Pinpoint the cell where the given text exists, returning its (x, y) midpoint coordinate. 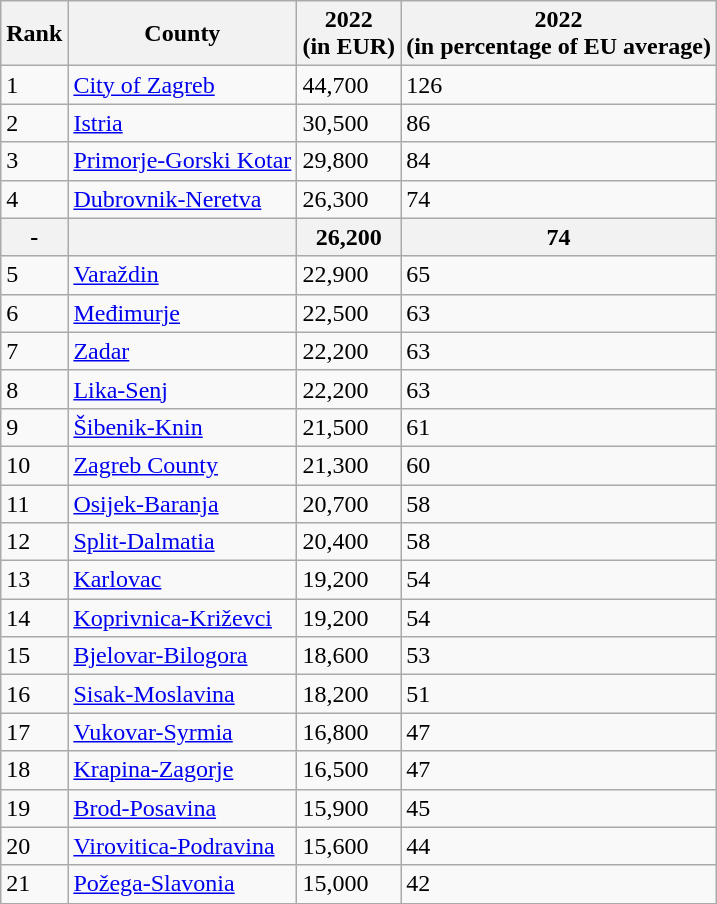
61 (559, 427)
2022 (in EUR) (349, 34)
18,600 (349, 656)
City of Zagreb (182, 85)
65 (559, 275)
13 (34, 580)
Karlovac (182, 580)
5 (34, 275)
Osijek-Baranja (182, 503)
Međimurje (182, 313)
Vukovar-Syrmia (182, 732)
11 (34, 503)
20 (34, 846)
12 (34, 542)
51 (559, 694)
Varaždin (182, 275)
17 (34, 732)
Istria (182, 123)
30,500 (349, 123)
14 (34, 618)
Koprivnica-Križevci (182, 618)
44,700 (349, 85)
20,400 (349, 542)
22,900 (349, 275)
15 (34, 656)
20,700 (349, 503)
Brod-Posavina (182, 808)
16,800 (349, 732)
2 (34, 123)
Virovitica-Podravina (182, 846)
21,500 (349, 427)
Rank (34, 34)
21 (34, 884)
84 (559, 161)
126 (559, 85)
26,300 (349, 199)
86 (559, 123)
19 (34, 808)
Sisak-Moslavina (182, 694)
Bjelovar-Bilogora (182, 656)
15,600 (349, 846)
6 (34, 313)
4 (34, 199)
16,500 (349, 770)
Šibenik-Knin (182, 427)
16 (34, 694)
Požega-Slavonia (182, 884)
10 (34, 465)
2022 (in percentage of EU average) (559, 34)
45 (559, 808)
53 (559, 656)
Dubrovnik-Neretva (182, 199)
Primorje-Gorski Kotar (182, 161)
15,000 (349, 884)
3 (34, 161)
Split-Dalmatia (182, 542)
15,900 (349, 808)
26,200 (349, 237)
9 (34, 427)
Krapina-Zagorje (182, 770)
County (182, 34)
Zadar (182, 351)
8 (34, 389)
7 (34, 351)
18,200 (349, 694)
1 (34, 85)
Lika-Senj (182, 389)
- (34, 237)
29,800 (349, 161)
21,300 (349, 465)
42 (559, 884)
Zagreb County (182, 465)
60 (559, 465)
44 (559, 846)
22,500 (349, 313)
18 (34, 770)
